Return the (X, Y) coordinate for the center point of the cell that contains the specified text.  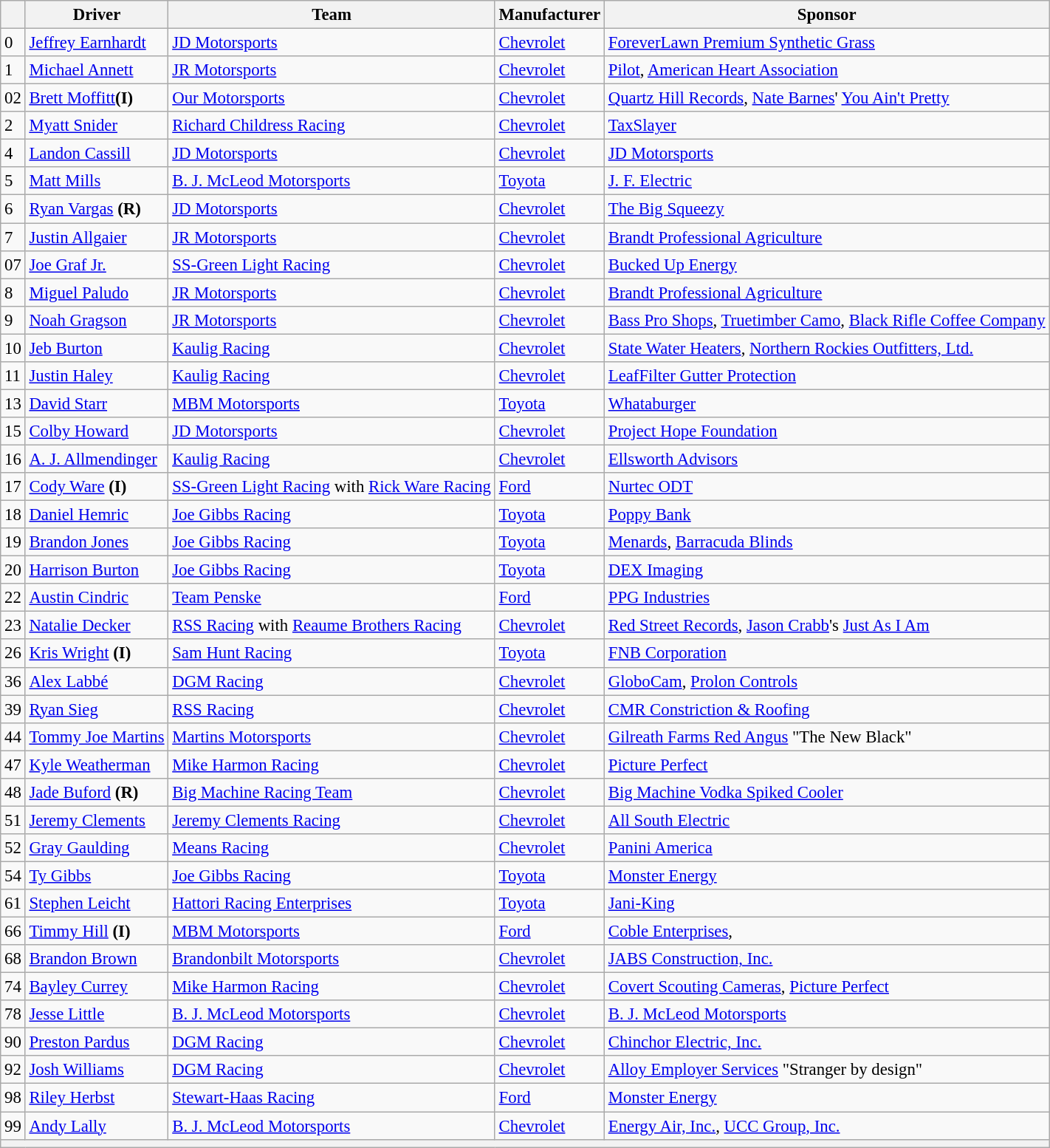
Alex Labbé (97, 681)
Driver (97, 15)
11 (13, 376)
Richard Childress Racing (332, 126)
Gilreath Farms Red Angus "The New Black" (827, 737)
19 (13, 542)
36 (13, 681)
GloboCam, Prolon Controls (827, 681)
Project Hope Foundation (827, 431)
Justin Allgaier (97, 237)
Energy Air, Inc., UCC Group, Inc. (827, 1126)
Landon Cassill (97, 154)
Andy Lally (97, 1126)
A. J. Allmendinger (97, 459)
Stephen Leicht (97, 903)
Gray Gaulding (97, 848)
DEX Imaging (827, 570)
TaxSlayer (827, 126)
2 (13, 126)
Covert Scouting Cameras, Picture Perfect (827, 987)
Whataburger (827, 403)
1 (13, 70)
66 (13, 932)
02 (13, 98)
Michael Annett (97, 70)
98 (13, 1098)
52 (13, 848)
26 (13, 654)
16 (13, 459)
Picture Perfect (827, 765)
Matt Mills (97, 181)
Red Street Records, Jason Crabb's Just As I Am (827, 626)
RSS Racing with Reaume Brothers Racing (332, 626)
Means Racing (332, 848)
Quartz Hill Records, Nate Barnes' You Ain't Pretty (827, 98)
Tommy Joe Martins (97, 737)
Martins Motorsports (332, 737)
23 (13, 626)
Kris Wright (I) (97, 654)
Bucked Up Energy (827, 264)
J. F. Electric (827, 181)
Chinchor Electric, Inc. (827, 1042)
Natalie Decker (97, 626)
68 (13, 959)
Harrison Burton (97, 570)
Jesse Little (97, 1014)
Ryan Vargas (R) (97, 209)
Big Machine Racing Team (332, 793)
Joe Graf Jr. (97, 264)
7 (13, 237)
Josh Williams (97, 1070)
Colby Howard (97, 431)
Coble Enterprises, (827, 932)
Austin Cindric (97, 598)
6 (13, 209)
David Starr (97, 403)
SS-Green Light Racing with Rick Ware Racing (332, 487)
Poppy Bank (827, 515)
PPG Industries (827, 598)
Cody Ware (I) (97, 487)
Jeremy Clements (97, 820)
07 (13, 264)
9 (13, 320)
Daniel Hemric (97, 515)
Preston Pardus (97, 1042)
Riley Herbst (97, 1098)
Bass Pro Shops, Truetimber Camo, Black Rifle Coffee Company (827, 320)
Nurtec ODT (827, 487)
10 (13, 348)
54 (13, 875)
Jeffrey Earnhardt (97, 43)
4 (13, 154)
5 (13, 181)
Brett Moffitt(I) (97, 98)
Pilot, American Heart Association (827, 70)
The Big Squeezy (827, 209)
22 (13, 598)
Bayley Currey (97, 987)
Miguel Paludo (97, 293)
Team Penske (332, 598)
44 (13, 737)
Jeremy Clements Racing (332, 820)
13 (13, 403)
Sponsor (827, 15)
Justin Haley (97, 376)
90 (13, 1042)
78 (13, 1014)
Ellsworth Advisors (827, 459)
Sam Hunt Racing (332, 654)
Team (332, 15)
Noah Gragson (97, 320)
ForeverLawn Premium Synthetic Grass (827, 43)
8 (13, 293)
48 (13, 793)
61 (13, 903)
All South Electric (827, 820)
Ty Gibbs (97, 875)
20 (13, 570)
Menards, Barracuda Blinds (827, 542)
18 (13, 515)
Jeb Burton (97, 348)
92 (13, 1070)
Ryan Sieg (97, 709)
15 (13, 431)
74 (13, 987)
Manufacturer (549, 15)
Brandon Brown (97, 959)
CMR Constriction & Roofing (827, 709)
Brandon Jones (97, 542)
LeafFilter Gutter Protection (827, 376)
Panini America (827, 848)
Jani-King (827, 903)
RSS Racing (332, 709)
FNB Corporation (827, 654)
47 (13, 765)
Kyle Weatherman (97, 765)
Timmy Hill (I) (97, 932)
51 (13, 820)
99 (13, 1126)
SS-Green Light Racing (332, 264)
Jade Buford (R) (97, 793)
39 (13, 709)
Brandonbilt Motorsports (332, 959)
17 (13, 487)
JABS Construction, Inc. (827, 959)
0 (13, 43)
Big Machine Vodka Spiked Cooler (827, 793)
Stewart-Haas Racing (332, 1098)
Our Motorsports (332, 98)
Myatt Snider (97, 126)
State Water Heaters, Northern Rockies Outfitters, Ltd. (827, 348)
Alloy Employer Services "Stranger by design" (827, 1070)
Hattori Racing Enterprises (332, 903)
